Locate the cell with the specified text and output its [X, Y] center coordinate. 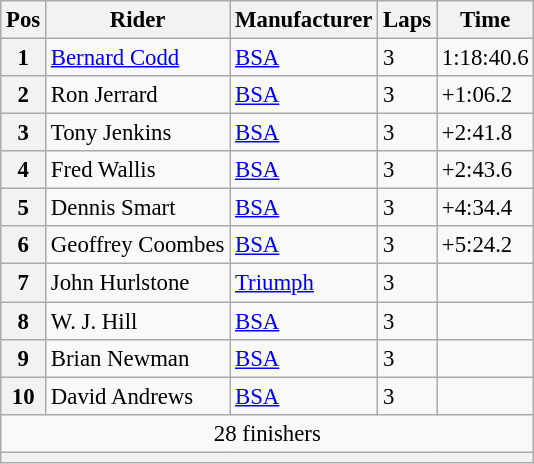
Dennis Smart [138, 208]
10 [24, 396]
9 [24, 358]
4 [24, 170]
David Andrews [138, 396]
7 [24, 283]
Bernard Codd [138, 58]
Time [486, 20]
Rider [138, 20]
Brian Newman [138, 358]
5 [24, 208]
Ron Jerrard [138, 95]
Geoffrey Coombes [138, 245]
+5:24.2 [486, 245]
Pos [24, 20]
Triumph [304, 283]
28 finishers [268, 433]
Manufacturer [304, 20]
+2:41.8 [486, 133]
1 [24, 58]
Tony Jenkins [138, 133]
+1:06.2 [486, 95]
John Hurlstone [138, 283]
+4:34.4 [486, 208]
1:18:40.6 [486, 58]
2 [24, 95]
Laps [408, 20]
8 [24, 321]
6 [24, 245]
+2:43.6 [486, 170]
W. J. Hill [138, 321]
Fred Wallis [138, 170]
